Detect which cell encompasses the target text, then output its [x, y] center coordinate. 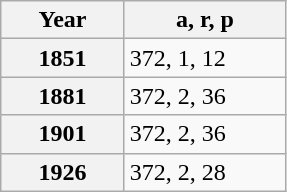
1926 [63, 172]
1901 [63, 134]
372, 1, 12 [204, 58]
Year [63, 20]
1851 [63, 58]
372, 2, 28 [204, 172]
1881 [63, 96]
a, r, p [204, 20]
